Pinpoint the cell where the given text exists, returning its (x, y) midpoint coordinate. 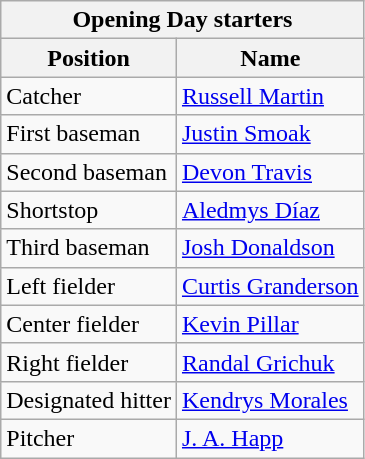
Right fielder (89, 362)
Catcher (89, 96)
Randal Grichuk (270, 362)
Kevin Pillar (270, 324)
Name (270, 58)
Justin Smoak (270, 134)
Kendrys Morales (270, 400)
Shortstop (89, 210)
Russell Martin (270, 96)
Third baseman (89, 248)
Second baseman (89, 172)
Designated hitter (89, 400)
Pitcher (89, 438)
Opening Day starters (182, 20)
Devon Travis (270, 172)
Josh Donaldson (270, 248)
J. A. Happ (270, 438)
Aledmys Díaz (270, 210)
Center fielder (89, 324)
Left fielder (89, 286)
Curtis Granderson (270, 286)
First baseman (89, 134)
Position (89, 58)
